Find where the given text appears and provide that cell's center as [X, Y] coordinate. 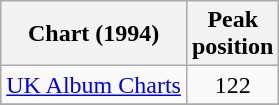
UK Album Charts [94, 85]
Peakposition [232, 34]
122 [232, 85]
Chart (1994) [94, 34]
